Identify which cell holds the provided text, then report its (x, y) central coordinate. 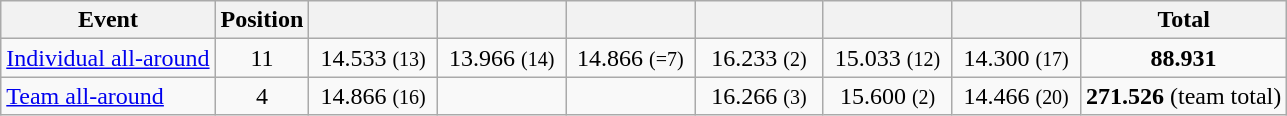
14.300 (17) (1016, 58)
15.600 (2) (888, 96)
Team all-around (108, 96)
4 (262, 96)
14.466 (20) (1016, 96)
Position (262, 20)
16.233 (2) (760, 58)
16.266 (3) (760, 96)
Event (108, 20)
15.033 (12) (888, 58)
271.526 (team total) (1183, 96)
88.931 (1183, 58)
11 (262, 58)
14.866 (=7) (630, 58)
Total (1183, 20)
14.533 (13) (374, 58)
14.866 (16) (374, 96)
Individual all-around (108, 58)
13.966 (14) (502, 58)
